Identify which cell holds the provided text, then report its (x, y) central coordinate. 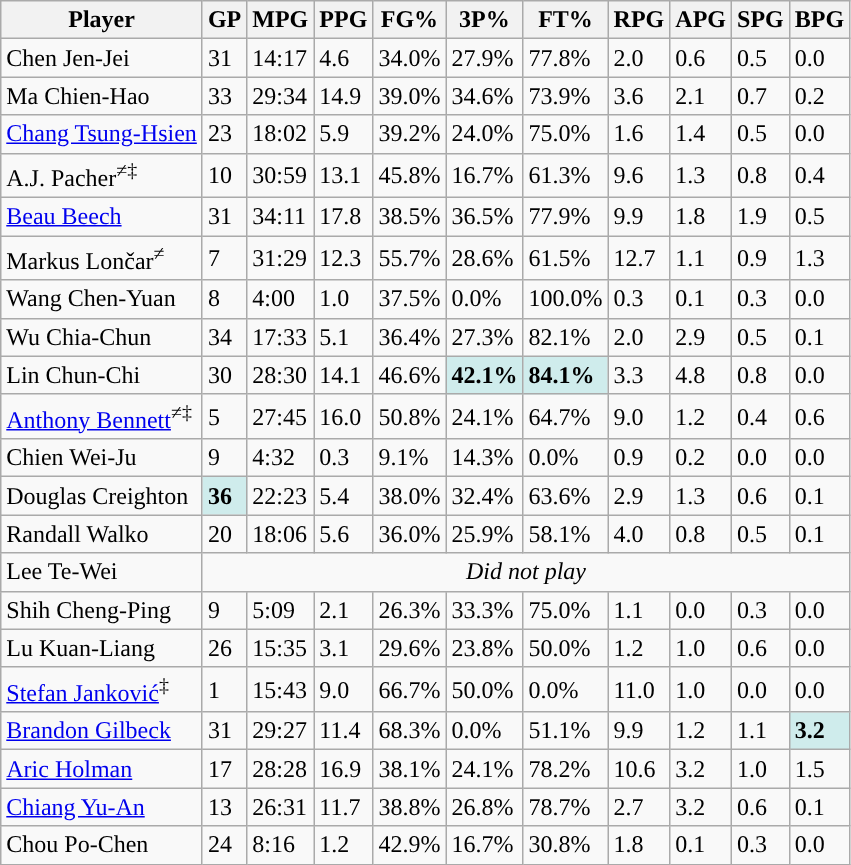
27:45 (280, 416)
36.5% (484, 217)
Chiang Yu-An (102, 807)
4.8 (701, 375)
38.8% (410, 807)
5 (224, 416)
5.1 (344, 337)
1.4 (701, 134)
26:31 (280, 807)
GP (224, 20)
18:02 (280, 134)
61.5% (566, 258)
64.7% (566, 416)
24 (224, 845)
1.5 (819, 769)
1 (224, 690)
3P% (484, 20)
Shih Cheng-Ping (102, 610)
34 (224, 337)
25.9% (484, 534)
12.3 (344, 258)
11.4 (344, 731)
4:32 (280, 458)
84.1% (566, 375)
14.3% (484, 458)
10 (224, 176)
MPG (280, 20)
34.6% (484, 96)
Chen Jen-Jei (102, 58)
Chang Tsung-Hsien (102, 134)
23.8% (484, 648)
Chou Po-Chen (102, 845)
14:17 (280, 58)
Beau Beech (102, 217)
0.7 (761, 96)
Chien Wei-Ju (102, 458)
38.0% (410, 496)
45.8% (410, 176)
23 (224, 134)
29:27 (280, 731)
68.3% (410, 731)
34:11 (280, 217)
2.7 (639, 807)
PPG (344, 20)
55.7% (410, 258)
33.3% (484, 610)
17:33 (280, 337)
42.9% (410, 845)
29.6% (410, 648)
11.0 (639, 690)
Player (102, 20)
RPG (639, 20)
28:28 (280, 769)
24.0% (484, 134)
3.6 (639, 96)
Aric Holman (102, 769)
20 (224, 534)
82.1% (566, 337)
8:16 (280, 845)
10.6 (639, 769)
42.1% (484, 375)
APG (701, 20)
17 (224, 769)
15:35 (280, 648)
100.0% (566, 299)
51.1% (566, 731)
17.8 (344, 217)
30.8% (566, 845)
33 (224, 96)
58.1% (566, 534)
4.6 (344, 58)
9.6 (639, 176)
14.1 (344, 375)
Wu Chia-Chun (102, 337)
26.3% (410, 610)
38.5% (410, 217)
5.6 (344, 534)
73.9% (566, 96)
30 (224, 375)
5.9 (344, 134)
1.6 (639, 134)
28.6% (484, 258)
31:29 (280, 258)
14.9 (344, 96)
26 (224, 648)
BPG (819, 20)
32.4% (484, 496)
63.6% (566, 496)
61.3% (566, 176)
11.7 (344, 807)
12.7 (639, 258)
34.0% (410, 58)
37.5% (410, 299)
38.1% (410, 769)
Anthony Bennett≠‡ (102, 416)
Ma Chien-Hao (102, 96)
27.3% (484, 337)
Randall Walko (102, 534)
30:59 (280, 176)
36.4% (410, 337)
66.7% (410, 690)
SPG (761, 20)
26.8% (484, 807)
29:34 (280, 96)
8 (224, 299)
3.3 (639, 375)
22:23 (280, 496)
27.9% (484, 58)
46.6% (410, 375)
13.1 (344, 176)
Lin Chun-Chi (102, 375)
7 (224, 258)
78.2% (566, 769)
1.9 (761, 217)
FG% (410, 20)
77.8% (566, 58)
77.9% (566, 217)
36 (224, 496)
16.9 (344, 769)
18:06 (280, 534)
5.4 (344, 496)
39.2% (410, 134)
4:00 (280, 299)
16.0 (344, 416)
78.7% (566, 807)
13 (224, 807)
39.0% (410, 96)
Stefan Janković‡ (102, 690)
50.8% (410, 416)
28:30 (280, 375)
9.1% (410, 458)
5:09 (280, 610)
Brandon Gilbeck (102, 731)
Lee Te-Wei (102, 572)
Douglas Creighton (102, 496)
15:43 (280, 690)
3.1 (344, 648)
Did not play (526, 572)
FT% (566, 20)
4.0 (639, 534)
Lu Kuan-Liang (102, 648)
Markus Lončar≠ (102, 258)
A.J. Pacher≠‡ (102, 176)
36.0% (410, 534)
Wang Chen-Yuan (102, 299)
